Determine the [X, Y] coordinate at the center of the cell enclosing the given text.  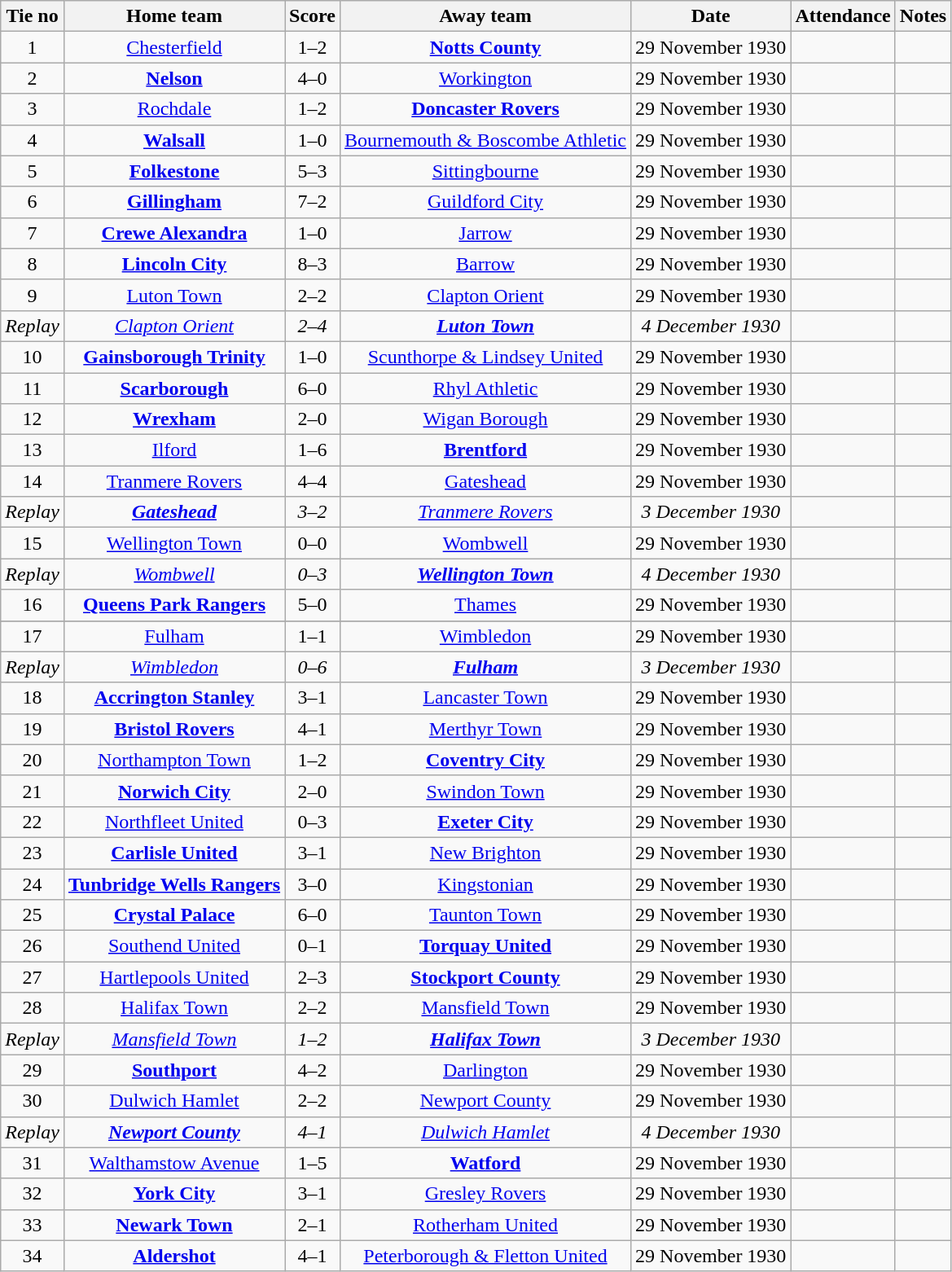
New Brighton [485, 853]
25 [33, 915]
Merthyr Town [485, 729]
Walsall [174, 140]
Crewe Alexandra [174, 233]
Scunthorpe & Lindsey United [485, 357]
Tunbridge Wells Rangers [174, 884]
Lancaster Town [485, 698]
5–0 [313, 605]
Rochdale [174, 109]
4–4 [313, 481]
Darlington [485, 1070]
Walthamstow Avenue [174, 1163]
4–0 [313, 78]
Workington [485, 78]
10 [33, 357]
2 [33, 78]
Northfleet United [174, 822]
33 [33, 1225]
26 [33, 946]
22 [33, 822]
Bristol Rovers [174, 729]
Thames [485, 605]
4 [33, 140]
Stockport County [485, 977]
20 [33, 760]
13 [33, 450]
1–5 [313, 1163]
24 [33, 884]
Scarborough [174, 388]
Attendance [843, 16]
Southport [174, 1070]
2–3 [313, 977]
Accrington Stanley [174, 698]
5 [33, 171]
11 [33, 388]
Kingstonian [485, 884]
16 [33, 605]
Bournemouth & Boscombe Athletic [485, 140]
Jarrow [485, 233]
Swindon Town [485, 791]
Score [313, 16]
Gillingham [174, 202]
Chesterfield [174, 47]
Lincoln City [174, 264]
Queens Park Rangers [174, 605]
Barrow [485, 264]
9 [33, 295]
31 [33, 1163]
17 [33, 636]
Southend United [174, 946]
5–3 [313, 171]
14 [33, 481]
19 [33, 729]
Northampton Town [174, 760]
23 [33, 853]
Rotherham United [485, 1225]
Guildford City [485, 202]
34 [33, 1256]
Newark Town [174, 1225]
Hartlepools United [174, 977]
8–3 [313, 264]
7 [33, 233]
Sittingbourne [485, 171]
28 [33, 1008]
8 [33, 264]
29 [33, 1070]
7–2 [313, 202]
Gresley Rovers [485, 1194]
32 [33, 1194]
18 [33, 698]
4–2 [313, 1070]
Wigan Borough [485, 419]
6 [33, 202]
Carlisle United [174, 853]
Coventry City [485, 760]
Notes [923, 16]
15 [33, 543]
3 [33, 109]
Ilford [174, 450]
Wrexham [174, 419]
Torquay United [485, 946]
Notts County [485, 47]
Crystal Palace [174, 915]
Exeter City [485, 822]
Peterborough & Fletton United [485, 1256]
2–1 [313, 1225]
Watford [485, 1163]
0–1 [313, 946]
Date [711, 16]
Away team [485, 16]
1 [33, 47]
3–0 [313, 884]
Doncaster Rovers [485, 109]
Nelson [174, 78]
21 [33, 791]
27 [33, 977]
York City [174, 1194]
Tie no [33, 16]
12 [33, 419]
30 [33, 1101]
Norwich City [174, 791]
Aldershot [174, 1256]
0–0 [313, 543]
Home team [174, 16]
Gainsborough Trinity [174, 357]
0–6 [313, 667]
2–4 [313, 326]
Taunton Town [485, 915]
Rhyl Athletic [485, 388]
Brentford [485, 450]
1–6 [313, 450]
3–2 [313, 512]
1–1 [313, 636]
Folkestone [174, 171]
